Capture the cell that displays the provided text and extract its [x, y] central coordinate. 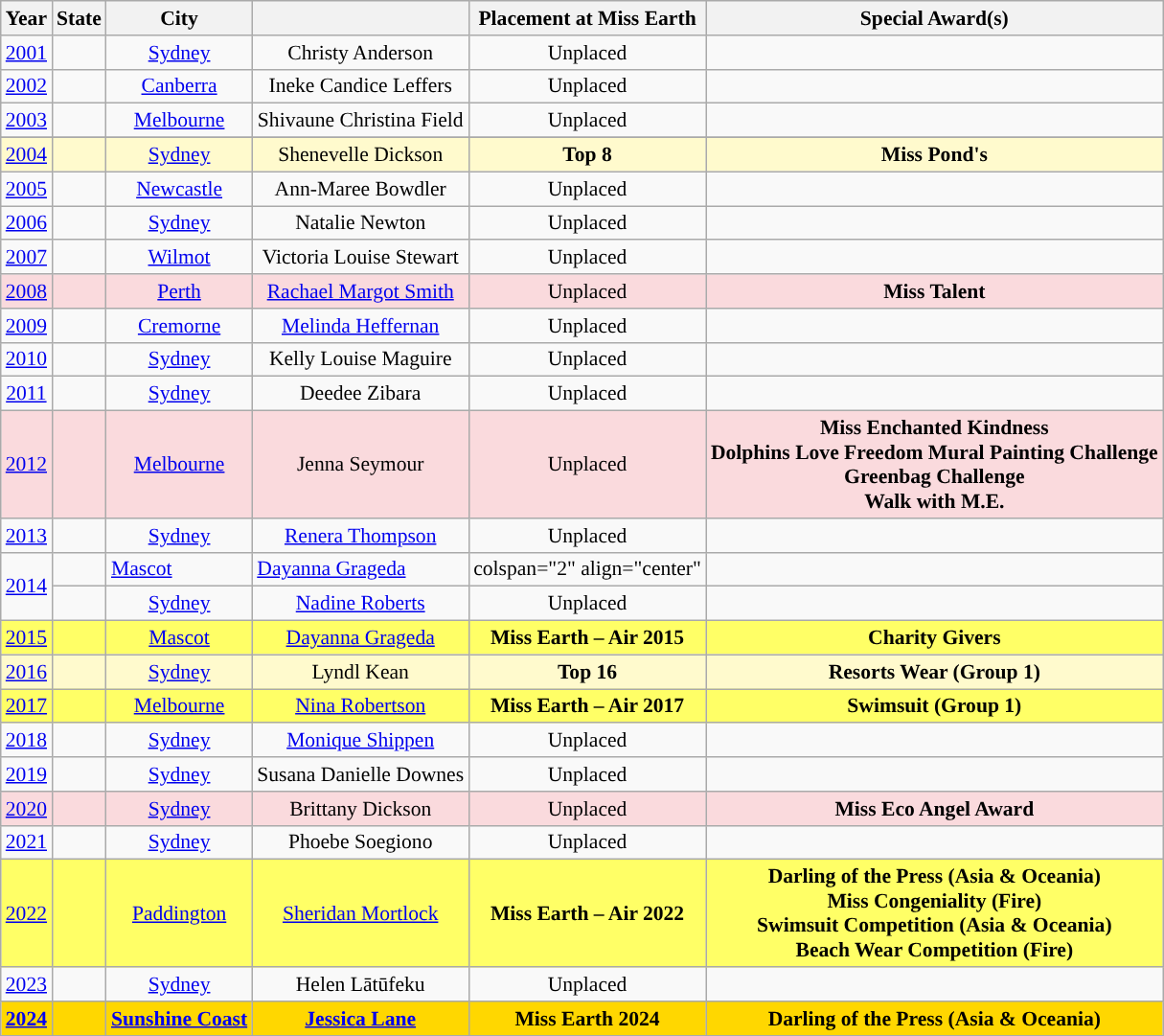
Newcastle [179, 189]
Resorts Wear (Group 1) [935, 672]
Jessica Lane [360, 1019]
Monique Shippen [360, 741]
colspan="2" align="center" [587, 569]
2013 [27, 536]
2003 [27, 121]
Miss Eco Angel Award [935, 809]
Brittany Dickson [360, 809]
2016 [27, 672]
2017 [27, 706]
Perth [179, 291]
Darling of the Press (Asia & Oceania) Miss Congeniality (Fire) Swimsuit Competition (Asia & Oceania) Beach Wear Competition (Fire) [935, 913]
Melinda Heffernan [360, 326]
2005 [27, 189]
City [179, 18]
Miss Pond's [935, 155]
Miss Earth – Air 2017 [587, 706]
2021 [27, 842]
Miss Earth 2024 [587, 1019]
Ann-Maree Bowdler [360, 189]
State [79, 18]
Victoria Louise Stewart [360, 258]
Ineke Candice Leffers [360, 86]
Shivaune Christina Field [360, 121]
Sunshine Coast [179, 1019]
Natalie Newton [360, 223]
Miss Earth – Air 2015 [587, 638]
2019 [27, 774]
Wilmot [179, 258]
2014 [27, 587]
2020 [27, 809]
Miss Talent [935, 291]
Sheridan Mortlock [360, 913]
Susana Danielle Downes [360, 774]
2009 [27, 326]
Special Award(s) [935, 18]
2022 [27, 913]
2015 [27, 638]
Cremorne [179, 326]
2024 [27, 1019]
Helen Lātūfeku [360, 984]
2008 [27, 291]
2007 [27, 258]
Nadine Roberts [360, 604]
Placement at Miss Earth [587, 18]
Phoebe Soegiono [360, 842]
2006 [27, 223]
Rachael Margot Smith [360, 291]
2004 [27, 155]
Darling of the Press (Asia & Oceania) [935, 1019]
Charity Givers [935, 638]
Kelly Louise Maguire [360, 359]
Top 16 [587, 672]
Swimsuit (Group 1) [935, 706]
2012 [27, 465]
Renera Thompson [360, 536]
2001 [27, 53]
Jenna Seymour [360, 465]
Lyndl Kean [360, 672]
Miss Earth – Air 2022 [587, 913]
Shenevelle Dickson [360, 155]
2023 [27, 984]
2010 [27, 359]
Year [27, 18]
2002 [27, 86]
Canberra [179, 86]
2011 [27, 394]
Deedee Zibara [360, 394]
Top 8 [587, 155]
Paddington [179, 913]
Miss Enchanted Kindness Dolphins Love Freedom Mural Painting Challenge Greenbag Challenge Walk with M.E. [935, 465]
Christy Anderson [360, 53]
2018 [27, 741]
Nina Robertson [360, 706]
